For the text-containing cell, return its midpoint in (x, y) coordinate format. 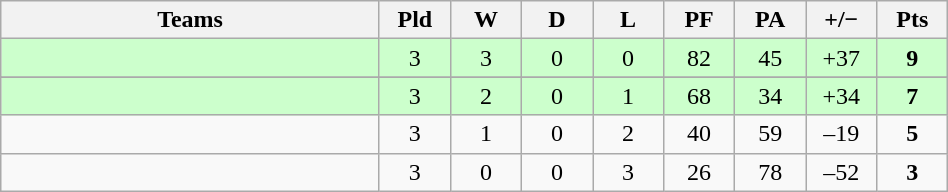
82 (700, 58)
PF (700, 20)
L (628, 20)
59 (770, 134)
68 (700, 96)
34 (770, 96)
Pts (912, 20)
+/− (842, 20)
PA (770, 20)
–19 (842, 134)
+37 (842, 58)
78 (770, 172)
7 (912, 96)
Teams (190, 20)
26 (700, 172)
Pld (414, 20)
5 (912, 134)
45 (770, 58)
D (556, 20)
40 (700, 134)
W (486, 20)
+34 (842, 96)
–52 (842, 172)
9 (912, 58)
